Capture the cell that displays the provided text and extract its [X, Y] central coordinate. 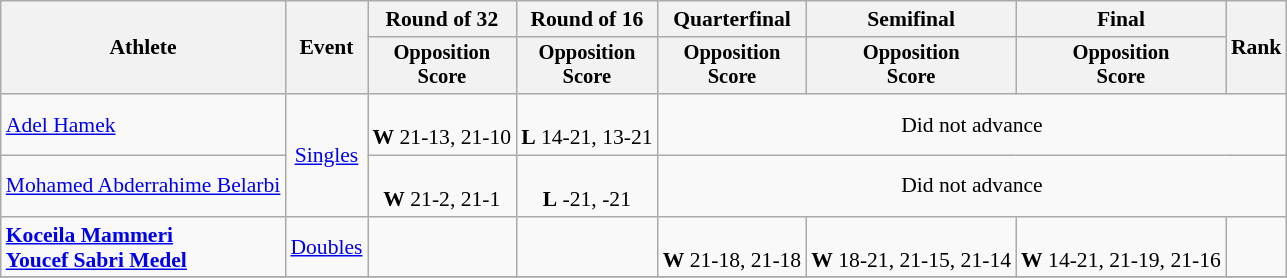
Athlete [144, 48]
Koceila MammeriYoucef Sabri Medel [144, 248]
L 14-21, 13-21 [586, 124]
W 21-2, 21-1 [442, 186]
Doubles [326, 248]
Round of 16 [586, 19]
Semifinal [911, 19]
W 18-21, 21-15, 21-14 [911, 248]
W 14-21, 21-19, 21-16 [1121, 248]
Rank [1256, 48]
Singles [326, 155]
Final [1121, 19]
W 21-18, 21-18 [732, 248]
Adel Hamek [144, 124]
Round of 32 [442, 19]
Mohamed Abderrahime Belarbi [144, 186]
W 21-13, 21-10 [442, 124]
L -21, -21 [586, 186]
Event [326, 48]
Quarterfinal [732, 19]
